Return (X, Y) of the center of cell containing provided text 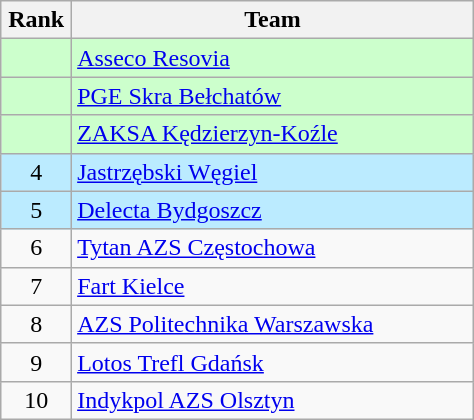
Fart Kielce (273, 286)
8 (36, 324)
Delecta Bydgoszcz (273, 210)
ZAKSA Kędzierzyn-Koźle (273, 134)
Tytan AZS Częstochowa (273, 248)
Indykpol AZS Olsztyn (273, 400)
Lotos Trefl Gdańsk (273, 362)
4 (36, 172)
Team (273, 20)
6 (36, 248)
Asseco Resovia (273, 58)
10 (36, 400)
9 (36, 362)
7 (36, 286)
5 (36, 210)
PGE Skra Bełchatów (273, 96)
AZS Politechnika Warszawska (273, 324)
Jastrzębski Węgiel (273, 172)
Rank (36, 20)
